Extract the [X, Y] coordinate from the center of the cell holding the provided text.  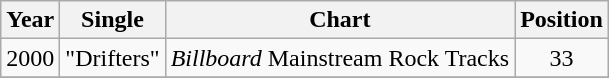
Year [30, 20]
2000 [30, 58]
"Drifters" [112, 58]
33 [562, 58]
Single [112, 20]
Position [562, 20]
Billboard Mainstream Rock Tracks [340, 58]
Chart [340, 20]
